From the cell containing the given text, extract its center point as (x, y) coordinate. 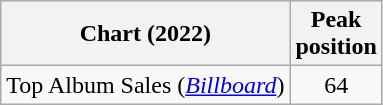
Peakposition (336, 34)
Top Album Sales (Billboard) (146, 85)
64 (336, 85)
Chart (2022) (146, 34)
